From the cell containing the given text, extract its center point as (X, Y) coordinate. 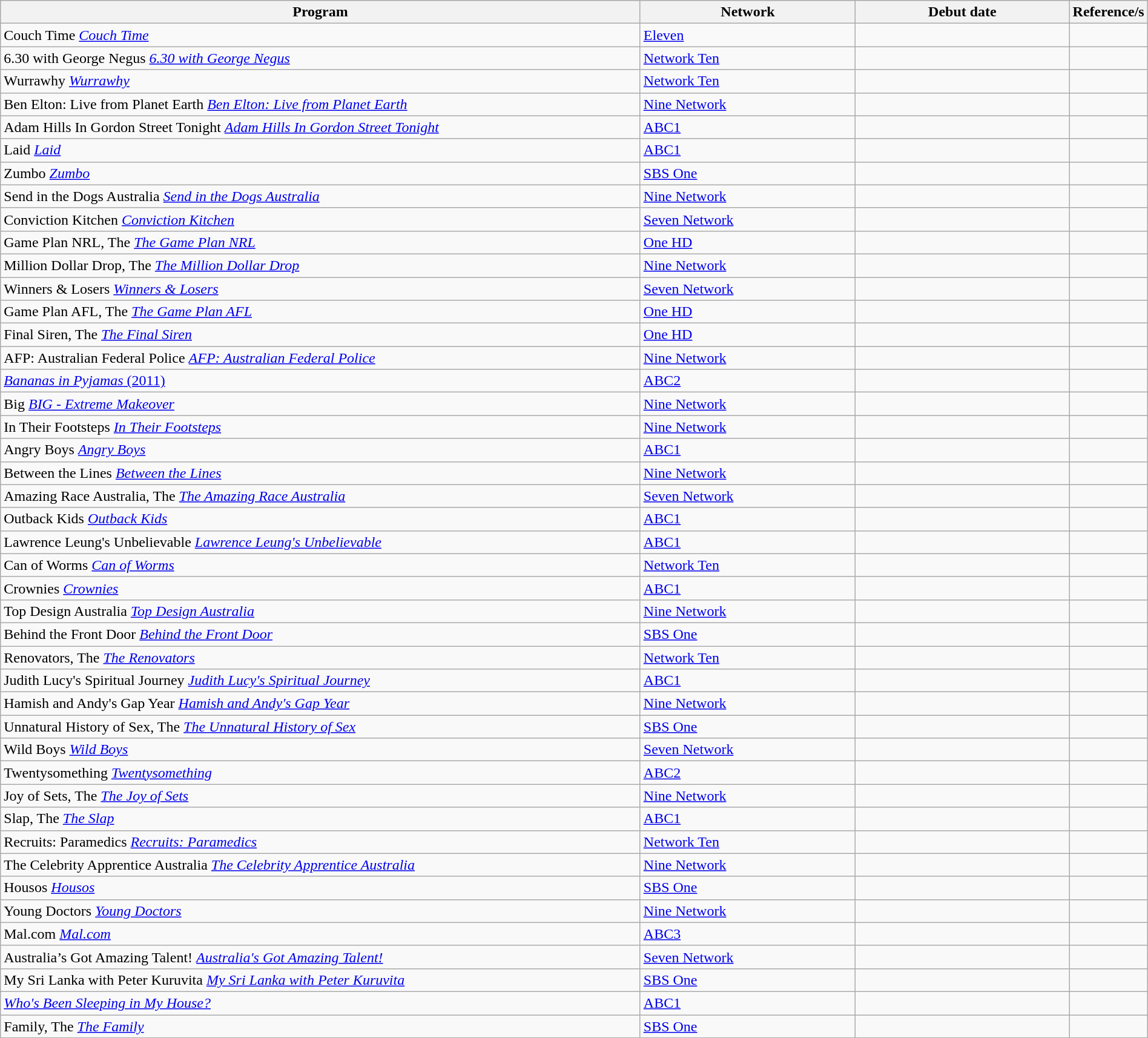
Family, The The Family (321, 1026)
Zumbo Zumbo (321, 173)
Conviction Kitchen Conviction Kitchen (321, 219)
Slap, The The Slap (321, 819)
Wurrawhy Wurrawhy (321, 81)
Wild Boys Wild Boys (321, 750)
Big BIG - Extreme Makeover (321, 404)
Ben Elton: Live from Planet Earth Ben Elton: Live from Planet Earth (321, 104)
Debut date (963, 12)
Behind the Front Door Behind the Front Door (321, 634)
AFP: Australian Federal Police AFP: Australian Federal Police (321, 358)
Winners & Losers Winners & Losers (321, 289)
6.30 with George Negus 6.30 with George Negus (321, 58)
The Celebrity Apprentice Australia The Celebrity Apprentice Australia (321, 865)
Twentysomething Twentysomething (321, 773)
Recruits: Paramedics Recruits: Paramedics (321, 842)
Mal.com Mal.com (321, 934)
Housos Housos (321, 888)
Adam Hills In Gordon Street Tonight Adam Hills In Gordon Street Tonight (321, 127)
Crownies Crownies (321, 588)
Game Plan NRL, The The Game Plan NRL (321, 242)
Laid Laid (321, 150)
Unnatural History of Sex, The The Unnatural History of Sex (321, 727)
Can of Worms Can of Worms (321, 565)
Australia’s Got Amazing Talent! Australia's Got Amazing Talent! (321, 957)
Joy of Sets, The The Joy of Sets (321, 796)
Network (747, 12)
Between the Lines Between the Lines (321, 473)
Amazing Race Australia, The The Amazing Race Australia (321, 496)
Game Plan AFL, The The Game Plan AFL (321, 312)
ABC3 (747, 934)
Couch Time Couch Time (321, 35)
Renovators, The The Renovators (321, 657)
Eleven (747, 35)
Top Design Australia Top Design Australia (321, 611)
Young Doctors Young Doctors (321, 911)
Outback Kids Outback Kids (321, 519)
Final Siren, The The Final Siren (321, 335)
Million Dollar Drop, The The Million Dollar Drop (321, 265)
In Their Footsteps In Their Footsteps (321, 427)
Who's Been Sleeping in My House? (321, 1003)
Lawrence Leung's Unbelievable Lawrence Leung's Unbelievable (321, 542)
Hamish and Andy's Gap Year Hamish and Andy's Gap Year (321, 704)
Angry Boys Angry Boys (321, 450)
Bananas in Pyjamas (2011) (321, 381)
Reference/s (1108, 12)
Judith Lucy's Spiritual Journey Judith Lucy's Spiritual Journey (321, 681)
Send in the Dogs Australia Send in the Dogs Australia (321, 196)
My Sri Lanka with Peter Kuruvita My Sri Lanka with Peter Kuruvita (321, 980)
Program (321, 12)
